Detect which cell encompasses the target text, then output its (x, y) center coordinate. 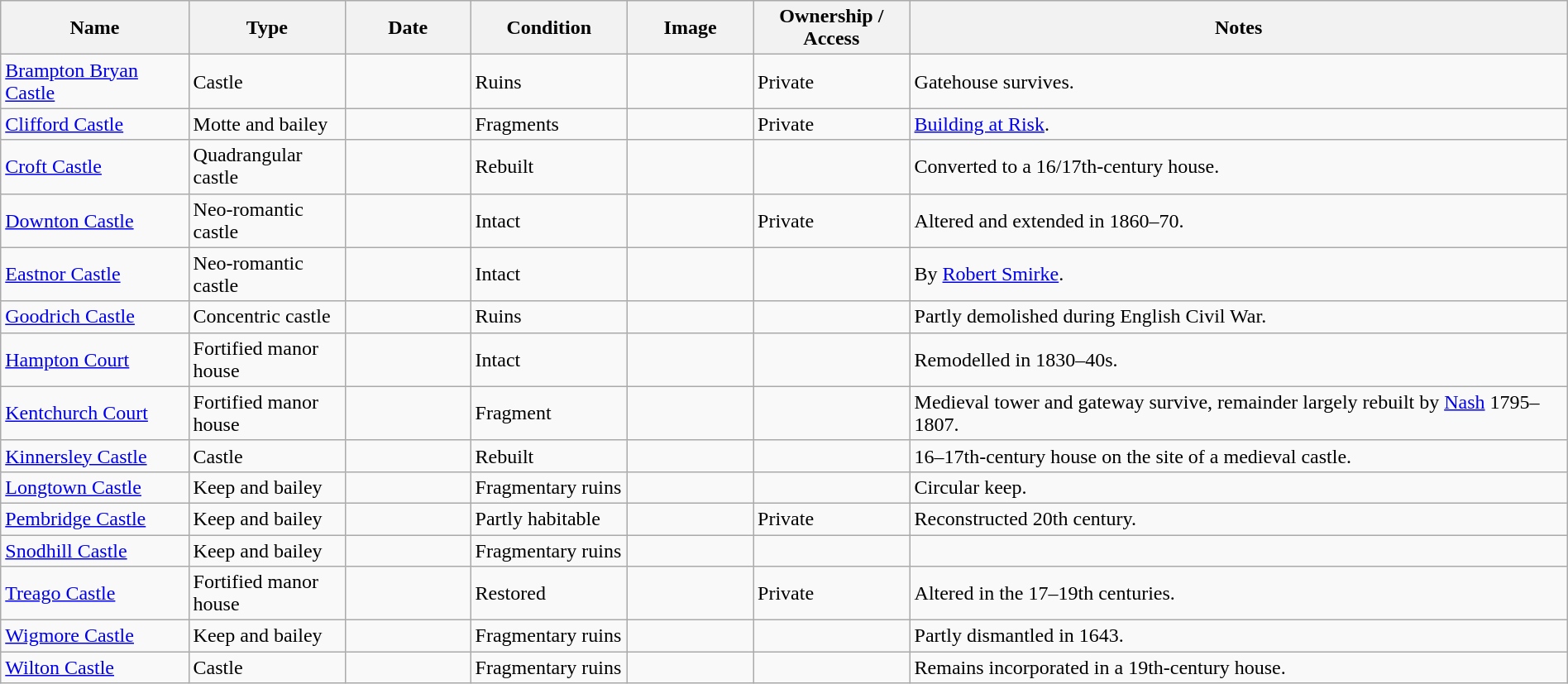
Snodhill Castle (94, 550)
Croft Castle (94, 167)
Ownership / Access (832, 28)
Remodelled in 1830–40s. (1239, 359)
By Robert Smirke. (1239, 275)
Reconstructed 20th century. (1239, 519)
Name (94, 28)
Gatehouse survives. (1239, 81)
Goodrich Castle (94, 317)
Hampton Court (94, 359)
Fragment (549, 414)
Eastnor Castle (94, 275)
Treago Castle (94, 594)
Kentchurch Court (94, 414)
Kinnersley Castle (94, 456)
Wigmore Castle (94, 636)
Longtown Castle (94, 487)
Converted to a 16/17th-century house. (1239, 167)
Condition (549, 28)
Clifford Castle (94, 124)
Type (266, 28)
Altered and extended in 1860–70. (1239, 220)
Wilton Castle (94, 667)
Partly habitable (549, 519)
Notes (1239, 28)
Partly demolished during English Civil War. (1239, 317)
Altered in the 17–19th centuries. (1239, 594)
Downton Castle (94, 220)
Restored (549, 594)
Pembridge Castle (94, 519)
Date (409, 28)
Building at Risk. (1239, 124)
Quadrangular castle (266, 167)
Circular keep. (1239, 487)
16–17th-century house on the site of a medieval castle. (1239, 456)
Concentric castle (266, 317)
Fragments (549, 124)
Partly dismantled in 1643. (1239, 636)
Medieval tower and gateway survive, remainder largely rebuilt by Nash 1795–1807. (1239, 414)
Brampton Bryan Castle (94, 81)
Image (691, 28)
Motte and bailey (266, 124)
Remains incorporated in a 19th-century house. (1239, 667)
